For the text-containing cell, return its midpoint in [x, y] coordinate format. 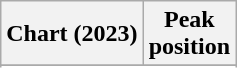
Peakposition [189, 34]
Chart (2023) [72, 34]
